Identify which cell holds the provided text, then report its [x, y] central coordinate. 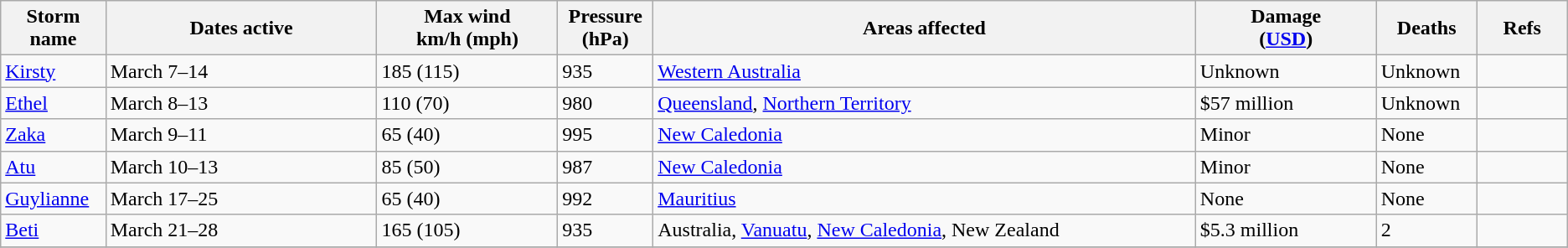
Refs [1522, 28]
Max windkm/h (mph) [467, 28]
980 [606, 103]
Ethel [54, 103]
Deaths [1426, 28]
2 [1426, 230]
Mauritius [925, 199]
Kirsty [54, 71]
March 10–13 [241, 167]
110 (70) [467, 103]
Australia, Vanuatu, New Caledonia, New Zealand [925, 230]
$5.3 million [1286, 230]
Areas affected [925, 28]
Atu [54, 167]
Dates active [241, 28]
March 17–25 [241, 199]
85 (50) [467, 167]
March 7–14 [241, 71]
$57 million [1286, 103]
March 8–13 [241, 103]
987 [606, 167]
165 (105) [467, 230]
992 [606, 199]
Beti [54, 230]
March 9–11 [241, 135]
Damage(USD) [1286, 28]
Western Australia [925, 71]
Storm name [54, 28]
185 (115) [467, 71]
Queensland, Northern Territory [925, 103]
Guylianne [54, 199]
Pressure(hPa) [606, 28]
995 [606, 135]
March 21–28 [241, 230]
Zaka [54, 135]
